Locate the cell with the specified text and output its [x, y] center coordinate. 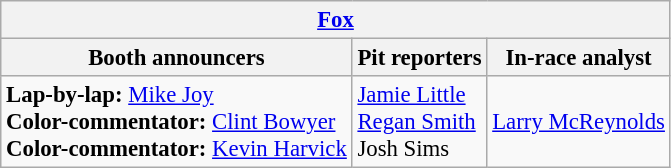
Pit reporters [420, 58]
Larry McReynolds [578, 122]
Lap-by-lap: Mike JoyColor-commentator: Clint BowyerColor-commentator: Kevin Harvick [176, 122]
Jamie LittleRegan SmithJosh Sims [420, 122]
Fox [336, 20]
In-race analyst [578, 58]
Booth announcers [176, 58]
